Search for the cell housing the specified text and yield its (X, Y) center coordinate. 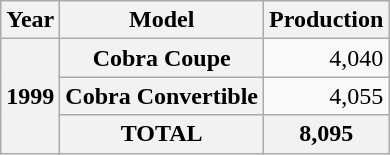
8,095 (326, 134)
Production (326, 20)
Model (162, 20)
Cobra Coupe (162, 58)
Year (30, 20)
4,055 (326, 96)
TOTAL (162, 134)
Cobra Convertible (162, 96)
4,040 (326, 58)
1999 (30, 96)
